Search for the cell housing the specified text and yield its (X, Y) center coordinate. 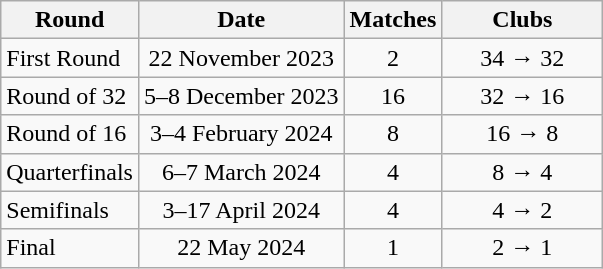
8 → 4 (522, 172)
8 (393, 134)
First Round (70, 58)
Round (70, 20)
2 (393, 58)
3–4 February 2024 (241, 134)
Date (241, 20)
6–7 March 2024 (241, 172)
Clubs (522, 20)
32 → 16 (522, 96)
16 → 8 (522, 134)
3–17 April 2024 (241, 210)
Round of 16 (70, 134)
34 → 32 (522, 58)
2 → 1 (522, 248)
Matches (393, 20)
16 (393, 96)
Semifinals (70, 210)
4 → 2 (522, 210)
5–8 December 2023 (241, 96)
22 November 2023 (241, 58)
22 May 2024 (241, 248)
Quarterfinals (70, 172)
1 (393, 248)
Final (70, 248)
Round of 32 (70, 96)
